Pinpoint the cell where the given text exists, returning its [X, Y] midpoint coordinate. 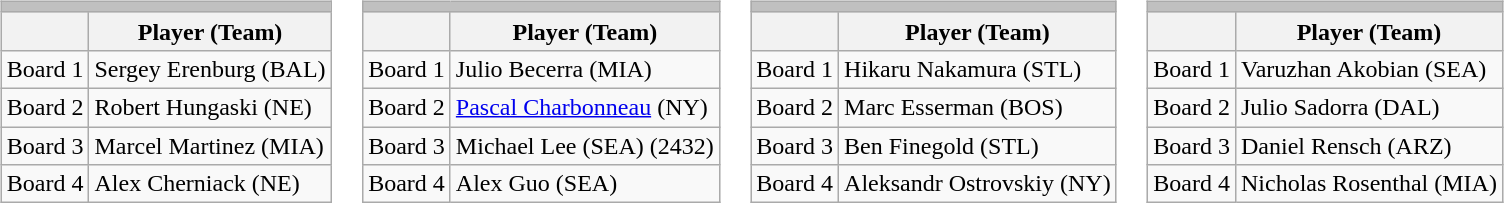
Sergey Erenburg (BAL) [210, 69]
Ben Finegold (STL) [978, 145]
Pascal Charbonneau (NY) [584, 107]
Julio Sadorra (DAL) [1368, 107]
Robert Hungaski (NE) [210, 107]
Nicholas Rosenthal (MIA) [1368, 184]
Michael Lee (SEA) (2432) [584, 145]
Alex Cherniack (NE) [210, 184]
Aleksandr Ostrovskiy (NY) [978, 184]
Hikaru Nakamura (STL) [978, 69]
Daniel Rensch (ARZ) [1368, 145]
Alex Guo (SEA) [584, 184]
Julio Becerra (MIA) [584, 69]
Varuzhan Akobian (SEA) [1368, 69]
Marc Esserman (BOS) [978, 107]
Marcel Martinez (MIA) [210, 145]
